From the cell containing the given text, extract its center point as (x, y) coordinate. 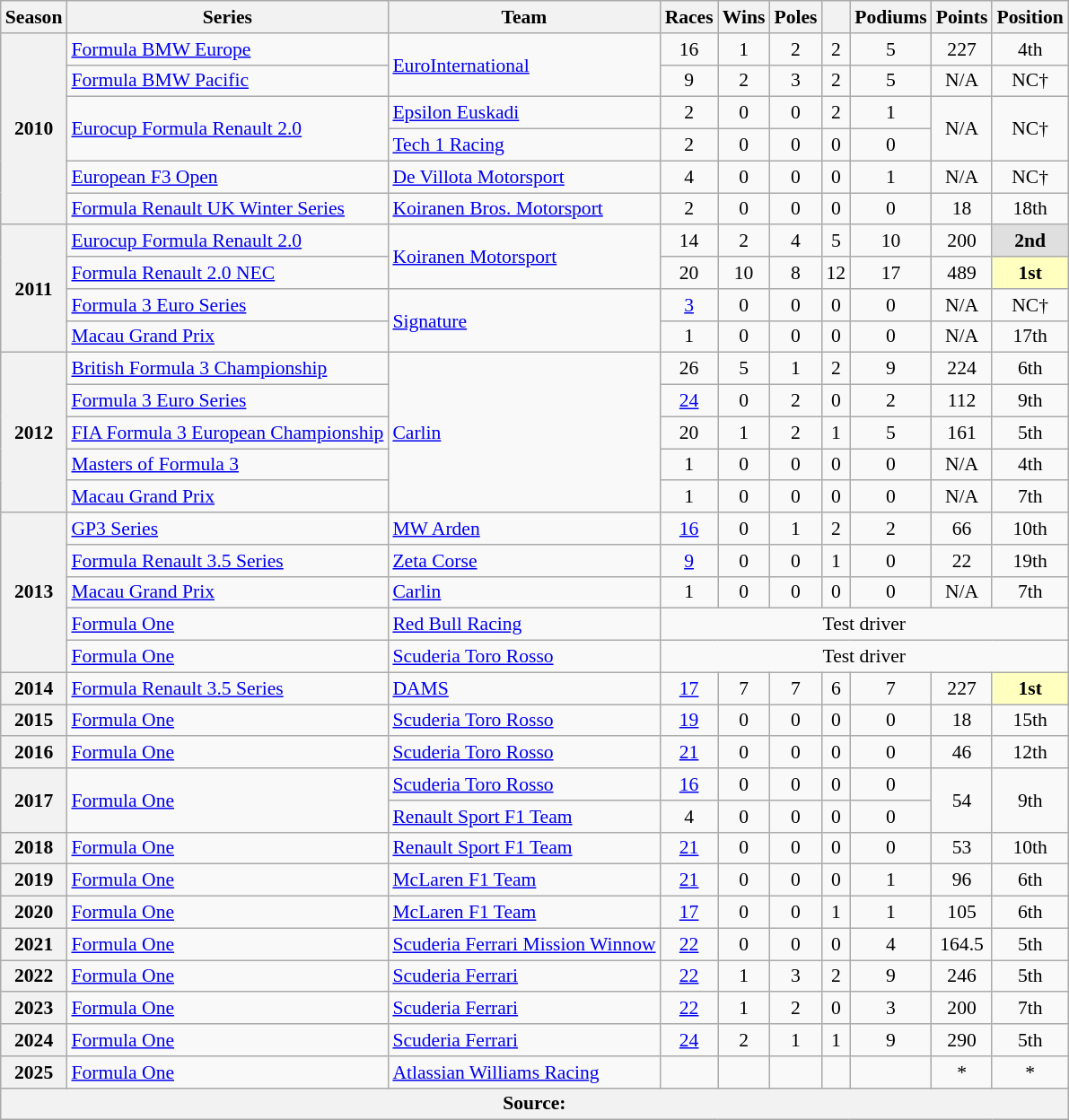
2021 (34, 944)
Races (689, 17)
Scuderia Ferrari Mission Winnow (524, 944)
6 (836, 688)
14 (689, 241)
Koiranen Motorsport (524, 257)
Zeta Corse (524, 561)
Team (524, 17)
Tech 1 Racing (524, 145)
2018 (34, 848)
2025 (34, 1072)
GP3 Series (227, 529)
Formula Renault UK Winter Series (227, 209)
2017 (34, 801)
De Villota Motorsport (524, 177)
224 (962, 369)
Podiums (890, 17)
53 (962, 848)
Season (34, 17)
Source: (535, 1104)
European F3 Open (227, 177)
12 (836, 273)
26 (689, 369)
2015 (34, 721)
Wins (744, 17)
2011 (34, 289)
Position (1030, 17)
British Formula 3 Championship (227, 369)
2020 (34, 913)
EuroInternational (524, 65)
Series (227, 17)
MW Arden (524, 529)
46 (962, 753)
2013 (34, 592)
2023 (34, 1009)
8 (795, 273)
2010 (34, 129)
112 (962, 401)
FIA Formula 3 European Championship (227, 433)
17th (1030, 337)
290 (962, 1040)
Koiranen Bros. Motorsport (524, 209)
Formula Renault 2.0 NEC (227, 273)
Red Bull Racing (524, 625)
96 (962, 880)
18th (1030, 209)
161 (962, 433)
Epsilon Euskadi (524, 113)
2014 (34, 688)
2016 (34, 753)
Formula BMW Pacific (227, 81)
12th (1030, 753)
Atlassian Williams Racing (524, 1072)
Masters of Formula 3 (227, 465)
19th (1030, 561)
246 (962, 976)
105 (962, 913)
2022 (34, 976)
Points (962, 17)
489 (962, 273)
2nd (1030, 241)
Formula BMW Europe (227, 49)
54 (962, 801)
DAMS (524, 688)
15th (1030, 721)
66 (962, 529)
164.5 (962, 944)
Poles (795, 17)
Signature (524, 321)
2024 (34, 1040)
2012 (34, 433)
19 (689, 721)
2019 (34, 880)
